Provide the (X, Y) coordinate of the cell's center where the given text is located.  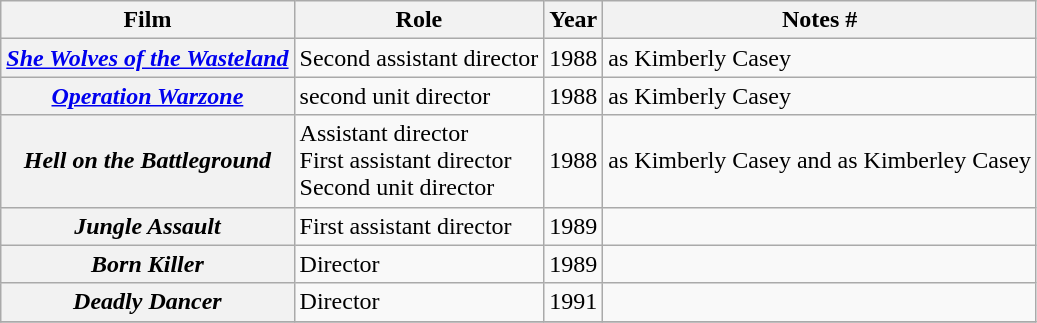
Assistant directorFirst assistant directorSecond unit director (419, 161)
Deadly Dancer (148, 302)
Jungle Assault (148, 226)
Born Killer (148, 264)
Hell on the Battleground (148, 161)
Second assistant director (419, 58)
second unit director (419, 96)
Film (148, 20)
Role (419, 20)
Notes # (820, 20)
Operation Warzone (148, 96)
Year (574, 20)
1991 (574, 302)
First assistant director (419, 226)
as Kimberly Casey and as Kimberley Casey (820, 161)
She Wolves of the Wasteland (148, 58)
